From the cell containing the given text, extract its center point as (X, Y) coordinate. 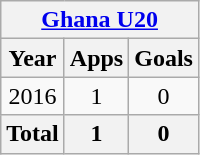
Total (33, 134)
Apps (96, 58)
Year (33, 58)
Goals (164, 58)
2016 (33, 96)
Ghana U20 (100, 20)
